Return the (X, Y) coordinate for the center point of the cell that contains the specified text.  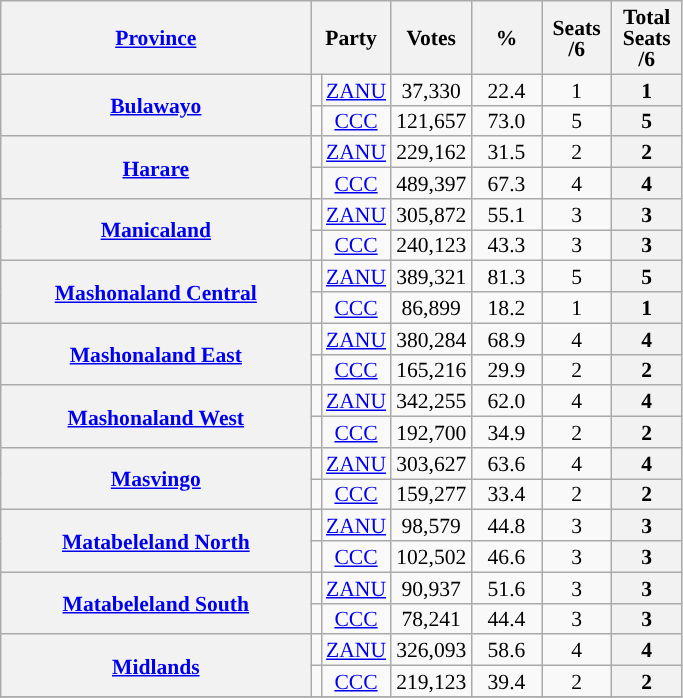
Mashonaland East (156, 354)
305,872 (431, 214)
Mashonaland West (156, 417)
43.3 (506, 246)
37,330 (431, 90)
55.1 (506, 214)
86,899 (431, 308)
33.4 (506, 494)
303,627 (431, 464)
Masvingo (156, 479)
68.9 (506, 338)
Mashonaland Central (156, 292)
489,397 (431, 184)
46.6 (506, 556)
326,093 (431, 650)
Province (156, 38)
81.3 (506, 276)
34.9 (506, 432)
67.3 (506, 184)
102,502 (431, 556)
Midlands (156, 666)
192,700 (431, 432)
Harare (156, 168)
240,123 (431, 246)
389,321 (431, 276)
Bulawayo (156, 105)
31.5 (506, 152)
Votes (431, 38)
62.0 (506, 402)
165,216 (431, 370)
Total Seats/6 (647, 38)
78,241 (431, 618)
63.6 (506, 464)
229,162 (431, 152)
159,277 (431, 494)
% (506, 38)
90,937 (431, 588)
98,579 (431, 526)
380,284 (431, 338)
58.6 (506, 650)
29.9 (506, 370)
51.6 (506, 588)
39.4 (506, 682)
Matabeleland North (156, 541)
44.4 (506, 618)
Manicaland (156, 230)
22.4 (506, 90)
342,255 (431, 402)
44.8 (506, 526)
Matabeleland South (156, 603)
121,657 (431, 120)
73.0 (506, 120)
18.2 (506, 308)
Seats/6 (577, 38)
219,123 (431, 682)
Party (351, 38)
